Pinpoint the cell where the given text exists, returning its (x, y) midpoint coordinate. 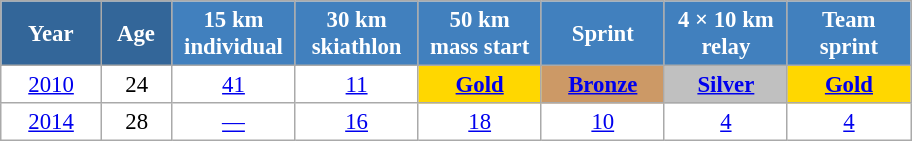
Team sprint (848, 34)
18 (480, 122)
28 (136, 122)
Sprint (602, 34)
2010 (52, 85)
24 (136, 85)
Age (136, 34)
15 km individual (234, 34)
— (234, 122)
Year (52, 34)
11 (356, 85)
50 km mass start (480, 34)
4 × 10 km relay (726, 34)
30 km skiathlon (356, 34)
Silver (726, 85)
Bronze (602, 85)
41 (234, 85)
10 (602, 122)
2014 (52, 122)
16 (356, 122)
